Detect which cell encompasses the target text, then output its [x, y] center coordinate. 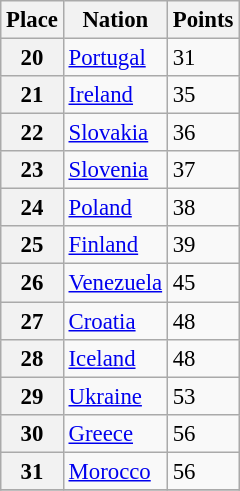
Poland [115, 208]
Ukraine [115, 396]
Venezuela [115, 283]
Nation [115, 20]
27 [32, 321]
Ireland [115, 95]
53 [202, 396]
Greece [115, 433]
Iceland [115, 358]
29 [32, 396]
23 [32, 170]
26 [32, 283]
Place [32, 20]
25 [32, 245]
36 [202, 133]
Morocco [115, 471]
21 [32, 95]
30 [32, 433]
39 [202, 245]
Finland [115, 245]
38 [202, 208]
Slovakia [115, 133]
Points [202, 20]
45 [202, 283]
Portugal [115, 58]
22 [32, 133]
24 [32, 208]
Slovenia [115, 170]
Croatia [115, 321]
35 [202, 95]
20 [32, 58]
37 [202, 170]
28 [32, 358]
